Search for the cell housing the specified text and yield its [x, y] center coordinate. 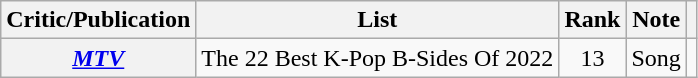
The 22 Best K-Pop B-Sides Of 2022 [378, 58]
Note [656, 20]
13 [592, 58]
Critic/Publication [98, 20]
Song [656, 58]
List [378, 20]
Rank [592, 20]
MTV [98, 58]
